Return [x, y] of the center of cell containing provided text 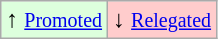
↑ Promoted [54, 20]
↓ Relegated [162, 20]
